Find where the given text appears and provide that cell's center as (X, Y) coordinate. 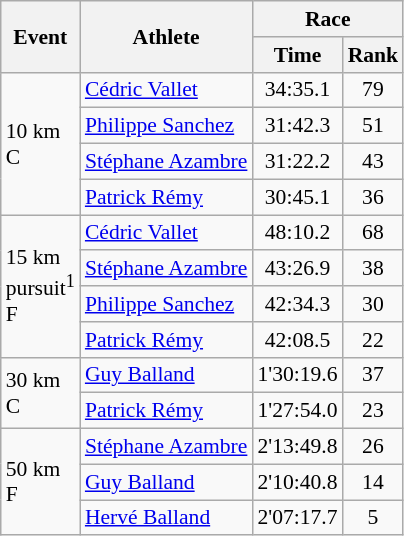
10 km C (40, 143)
50 km F (40, 482)
38 (374, 269)
43 (374, 162)
Rank (374, 55)
37 (374, 375)
14 (374, 482)
2'10:40.8 (297, 482)
Race (328, 19)
23 (374, 411)
2'13:49.8 (297, 447)
30 km C (40, 392)
68 (374, 233)
34:35.1 (297, 90)
43:26.9 (297, 269)
15 km pursuit1 F (40, 286)
Event (40, 36)
42:34.3 (297, 304)
Time (297, 55)
1'30:19.6 (297, 375)
Hervé Balland (166, 518)
79 (374, 90)
Athlete (166, 36)
30:45.1 (297, 197)
48:10.2 (297, 233)
42:08.5 (297, 340)
2'07:17.7 (297, 518)
1'27:54.0 (297, 411)
5 (374, 518)
26 (374, 447)
22 (374, 340)
31:22.2 (297, 162)
30 (374, 304)
36 (374, 197)
51 (374, 126)
31:42.3 (297, 126)
